Return [X, Y] of the center of cell containing provided text 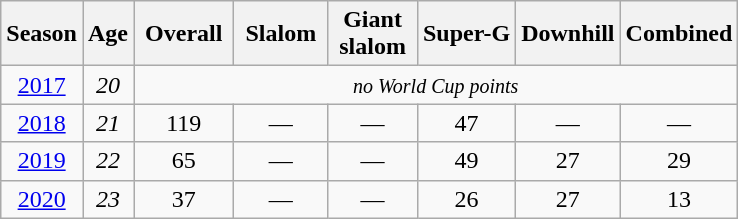
2017 [42, 85]
47 [466, 123]
23 [108, 199]
29 [679, 161]
13 [679, 199]
2019 [42, 161]
Super-G [466, 34]
119 [184, 123]
65 [184, 161]
Season [42, 34]
no World Cup points [436, 85]
2018 [42, 123]
Downhill [568, 34]
37 [184, 199]
Combined [679, 34]
21 [108, 123]
49 [466, 161]
22 [108, 161]
Age [108, 34]
Slalom [281, 34]
26 [466, 199]
2020 [42, 199]
Giant slalom [373, 34]
20 [108, 85]
Overall [184, 34]
